Detect which cell encompasses the target text, then output its [x, y] center coordinate. 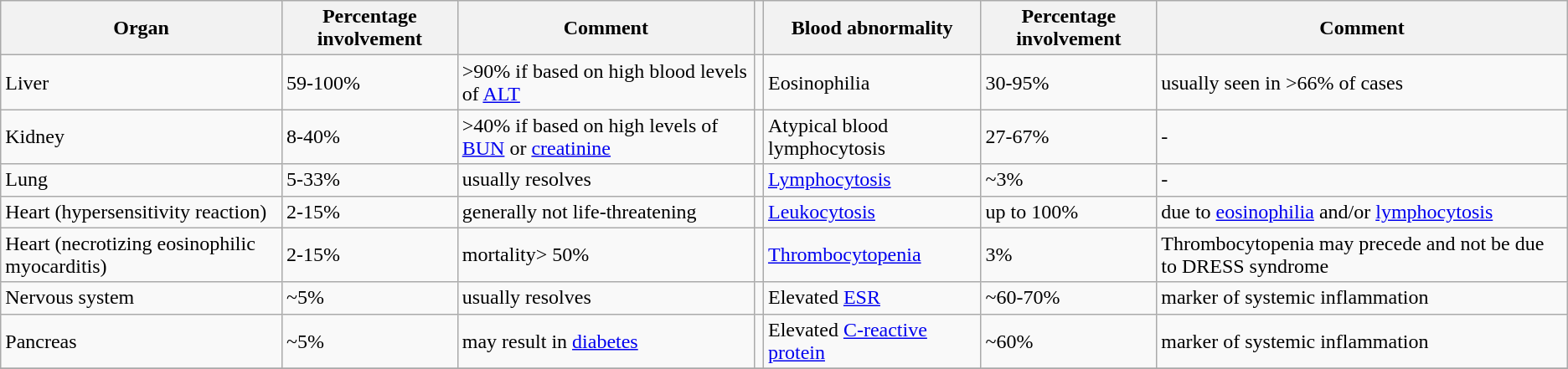
mortality> 50% [606, 254]
Atypical blood lymphocytosis [872, 137]
5-33% [369, 180]
Lung [142, 180]
>40% if based on high levels of BUN or creatinine [606, 137]
may result in diabetes [606, 341]
up to 100% [1069, 212]
~3% [1069, 180]
Eosinophilia [872, 82]
>90% if based on high blood levels of ALT [606, 82]
Thrombocytopenia [872, 254]
59-100% [369, 82]
Lymphocytosis [872, 180]
Heart (hypersensitivity reaction) [142, 212]
due to eosinophilia and/or lymphocytosis [1362, 212]
Thrombocytopenia may precede and not be due to DRESS syndrome [1362, 254]
Organ [142, 28]
30-95% [1069, 82]
generally not life-threatening [606, 212]
8-40% [369, 137]
Kidney [142, 137]
Leukocytosis [872, 212]
Nervous system [142, 298]
Elevated ESR [872, 298]
Elevated C-reactive protein [872, 341]
~60% [1069, 341]
~60-70% [1069, 298]
Blood abnormality [872, 28]
usually seen in >66% of cases [1362, 82]
27-67% [1069, 137]
Heart (necrotizing eosinophilic myocarditis) [142, 254]
Liver [142, 82]
3% [1069, 254]
Pancreas [142, 341]
